Pinpoint the cell where the given text exists, returning its [X, Y] midpoint coordinate. 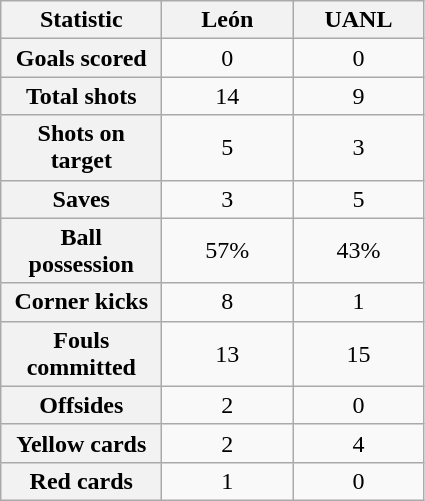
13 [228, 354]
León [228, 20]
Fouls committed [82, 354]
4 [358, 443]
8 [228, 302]
14 [228, 96]
Ball possession [82, 250]
Statistic [82, 20]
Yellow cards [82, 443]
Goals scored [82, 58]
Shots on target [82, 148]
UANL [358, 20]
15 [358, 354]
Saves [82, 199]
Red cards [82, 481]
Total shots [82, 96]
9 [358, 96]
Corner kicks [82, 302]
57% [228, 250]
43% [358, 250]
Offsides [82, 405]
